Find where the given text appears and provide that cell's center as [X, Y] coordinate. 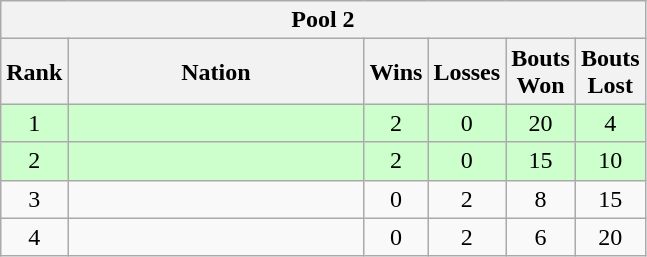
3 [34, 199]
6 [541, 237]
Bouts Won [541, 72]
Bouts Lost [610, 72]
10 [610, 161]
Wins [396, 72]
Losses [467, 72]
Nation [216, 72]
Pool 2 [323, 20]
8 [541, 199]
1 [34, 123]
Rank [34, 72]
